Capture the cell that displays the provided text and extract its (X, Y) central coordinate. 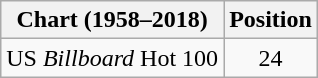
Position (271, 20)
24 (271, 58)
Chart (1958–2018) (112, 20)
US Billboard Hot 100 (112, 58)
